Search for the cell housing the specified text and yield its [x, y] center coordinate. 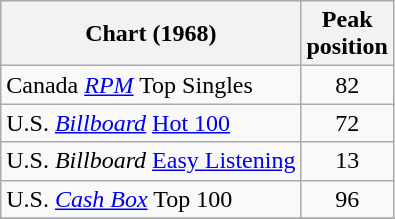
U.S. Cash Box Top 100 [151, 199]
Chart (1968) [151, 34]
U.S. Billboard Hot 100 [151, 123]
Peakposition [347, 34]
82 [347, 85]
96 [347, 199]
Canada RPM Top Singles [151, 85]
13 [347, 161]
72 [347, 123]
U.S. Billboard Easy Listening [151, 161]
